Return the [X, Y] coordinate for the center point of the cell that contains the specified text.  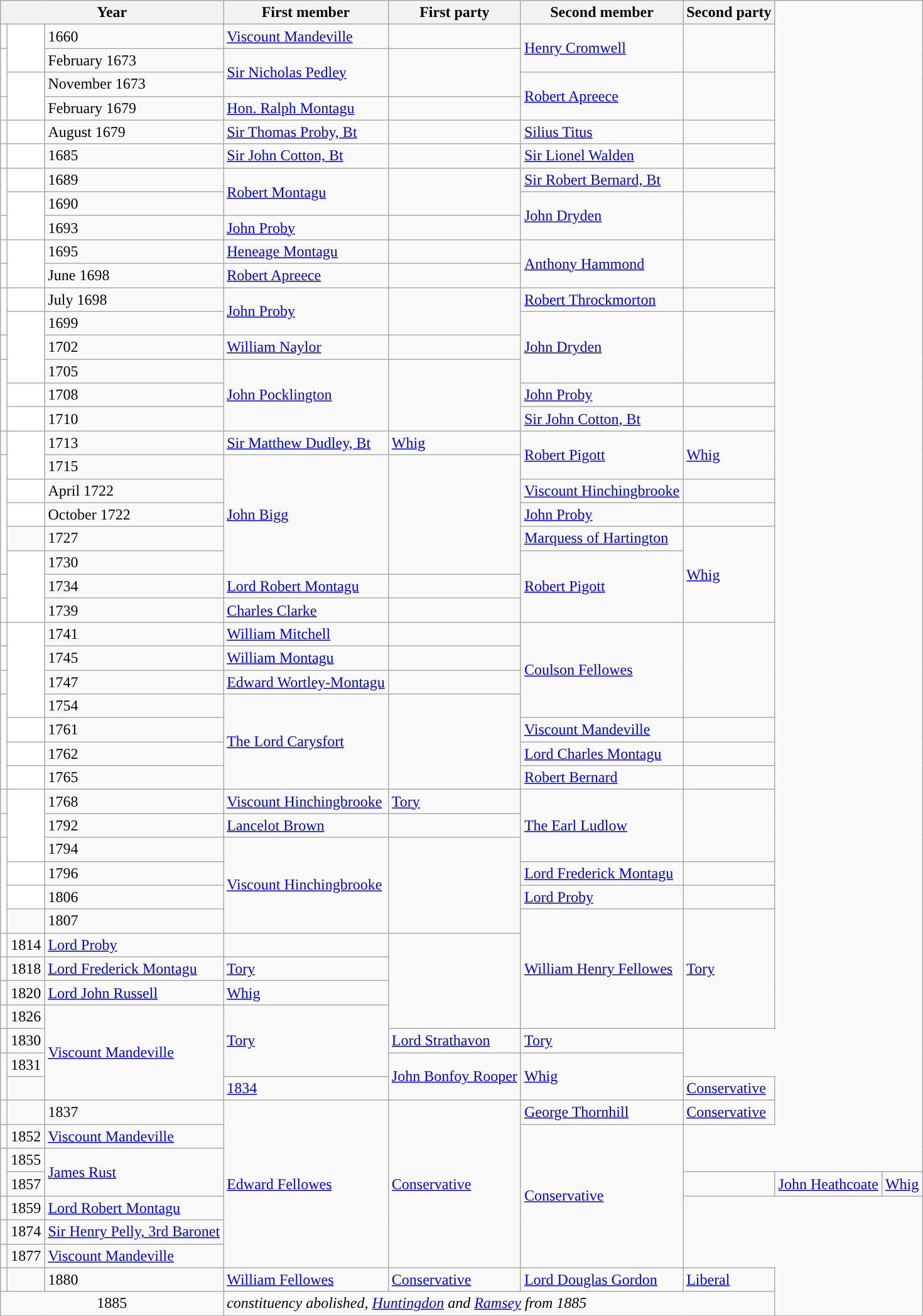
Heneage Montagu [306, 251]
Charles Clarke [306, 610]
Silius Titus [602, 132]
1874 [26, 1232]
April 1722 [134, 491]
1710 [134, 419]
1702 [134, 347]
1806 [134, 897]
1792 [134, 825]
1796 [134, 873]
1814 [26, 945]
1713 [134, 443]
1762 [134, 754]
1765 [134, 778]
1877 [26, 1256]
July 1698 [134, 300]
1715 [134, 467]
William Montagu [306, 658]
1880 [134, 1280]
Lord Douglas Gordon [602, 1280]
Sir Henry Pelly, 3rd Baronet [134, 1232]
Edward Wortley-Montagu [306, 682]
Anthony Hammond [602, 263]
1689 [134, 180]
Sir Thomas Proby, Bt [306, 132]
Coulson Fellowes [602, 670]
1747 [134, 682]
1855 [26, 1160]
Robert Throckmorton [602, 300]
The Earl Ludlow [602, 825]
1708 [134, 395]
February 1673 [134, 60]
Second member [602, 13]
Robert Montagu [306, 192]
Sir Robert Bernard, Bt [602, 180]
1660 [134, 36]
First party [455, 13]
Edward Fellowes [306, 1184]
1834 [306, 1089]
1693 [134, 227]
Lancelot Brown [306, 825]
Henry Cromwell [602, 48]
November 1673 [134, 84]
Lord Strathavon [455, 1040]
1690 [134, 204]
August 1679 [134, 132]
Lord Charles Montagu [602, 754]
John Bonfoy Rooper [455, 1077]
The Lord Carysfort [306, 742]
1768 [134, 802]
John Heathcoate [828, 1184]
Robert Bernard [602, 778]
1818 [26, 969]
1699 [134, 324]
Sir Matthew Dudley, Bt [306, 443]
1857 [26, 1184]
1761 [134, 730]
Liberal [729, 1280]
1807 [134, 921]
1852 [26, 1136]
1745 [134, 658]
constituency abolished, Huntingdon and Ramsey from 1885 [499, 1303]
1739 [134, 610]
Second party [729, 13]
Hon. Ralph Montagu [306, 108]
William Henry Fellowes [602, 969]
1695 [134, 251]
1794 [134, 849]
John Bigg [306, 514]
1741 [134, 634]
1826 [26, 1016]
October 1722 [134, 514]
1727 [134, 538]
James Rust [134, 1172]
1730 [134, 562]
1831 [26, 1065]
Marquess of Hartington [602, 538]
1820 [26, 992]
1830 [26, 1040]
William Mitchell [306, 634]
William Naylor [306, 347]
1837 [134, 1112]
1705 [134, 371]
February 1679 [134, 108]
George Thornhill [602, 1112]
Sir Nicholas Pedley [306, 72]
Year [112, 13]
William Fellowes [306, 1280]
1685 [134, 156]
First member [306, 13]
1885 [112, 1303]
John Pocklington [306, 395]
Lord John Russell [134, 992]
Sir Lionel Walden [602, 156]
1734 [134, 586]
June 1698 [134, 275]
1754 [134, 706]
1859 [26, 1208]
